For the text-containing cell, return its midpoint in (X, Y) coordinate format. 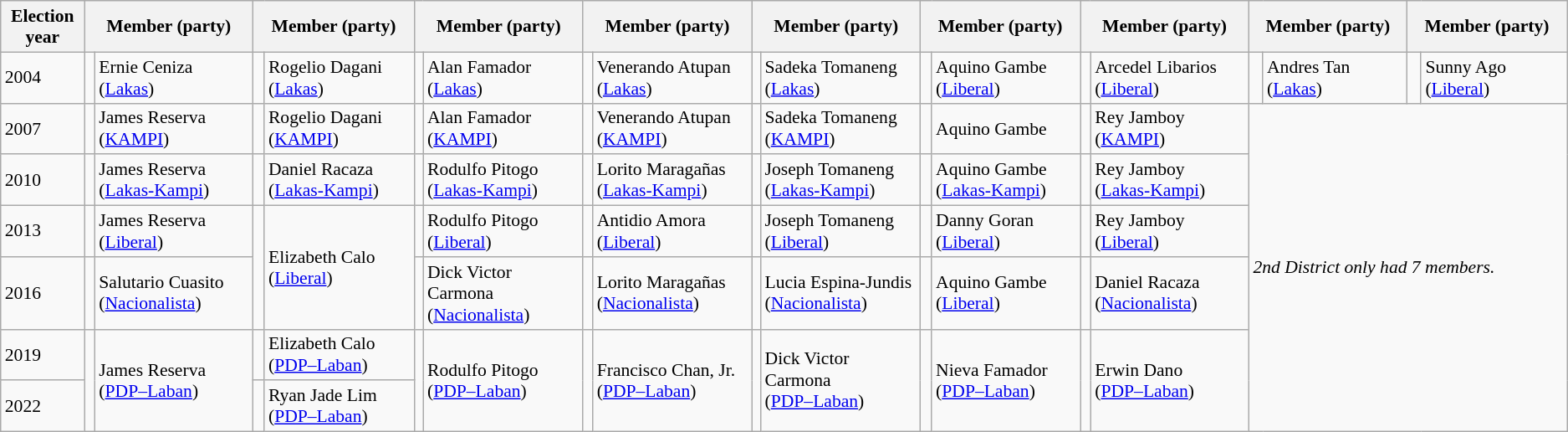
James Reserva(PDP–Laban) (174, 380)
Sadeka Tomaneng(KAMPI) (840, 129)
Alan Famador(KAMPI) (503, 129)
Danny Goran(Liberal) (1006, 231)
2016 (43, 293)
Sadeka Tomaneng(Lakas) (840, 77)
Sunny Ago(Liberal) (1494, 77)
Venerando Atupan(KAMPI) (672, 129)
James Reserva(Lakas-Kampi) (174, 181)
Rodulfo Pitogo(Lakas-Kampi) (503, 181)
Arcedel Libarios(Liberal) (1169, 77)
Rey Jamboy(KAMPI) (1169, 129)
Elizabeth Calo(Liberal) (340, 268)
Rey Jamboy(Lakas-Kampi) (1169, 181)
Joseph Tomaneng(Liberal) (840, 231)
Venerando Atupan(Lakas) (672, 77)
Aquino Gambe (1006, 129)
James Reserva(Liberal) (174, 231)
Rodulfo Pitogo(PDP–Laban) (503, 380)
Lorito Maragañas(Lakas-Kampi) (672, 181)
Nieva Famador(PDP–Laban) (1006, 380)
Aquino Gambe(Lakas-Kampi) (1006, 181)
Erwin Dano(PDP–Laban) (1169, 380)
2007 (43, 129)
Rogelio Dagani(KAMPI) (340, 129)
2010 (43, 181)
2022 (43, 407)
James Reserva(KAMPI) (174, 129)
Dick Victor Carmona(PDP–Laban) (840, 380)
Elizabeth Calo(PDP–Laban) (340, 355)
Antidio Amora(Liberal) (672, 231)
Alan Famador(Lakas) (503, 77)
Ryan Jade Lim(PDP–Laban) (340, 407)
Rodulfo Pitogo(Liberal) (503, 231)
Ernie Ceniza(Lakas) (174, 77)
Electionyear (43, 27)
Daniel Racaza(Nacionalista) (1169, 293)
2004 (43, 77)
Rey Jamboy(Liberal) (1169, 231)
Francisco Chan, Jr.(PDP–Laban) (672, 380)
Daniel Racaza(Lakas-Kampi) (340, 181)
Lucia Espina-Jundis(Nacionalista) (840, 293)
Salutario Cuasito(Nacionalista) (174, 293)
2013 (43, 231)
Joseph Tomaneng(Lakas-Kampi) (840, 181)
2nd District only had 7 members. (1407, 267)
Andres Tan(Lakas) (1335, 77)
Lorito Maragañas(Nacionalista) (672, 293)
2019 (43, 355)
Dick Victor Carmona(Nacionalista) (503, 293)
Rogelio Dagani(Lakas) (340, 77)
